Capture the cell that displays the provided text and extract its (X, Y) central coordinate. 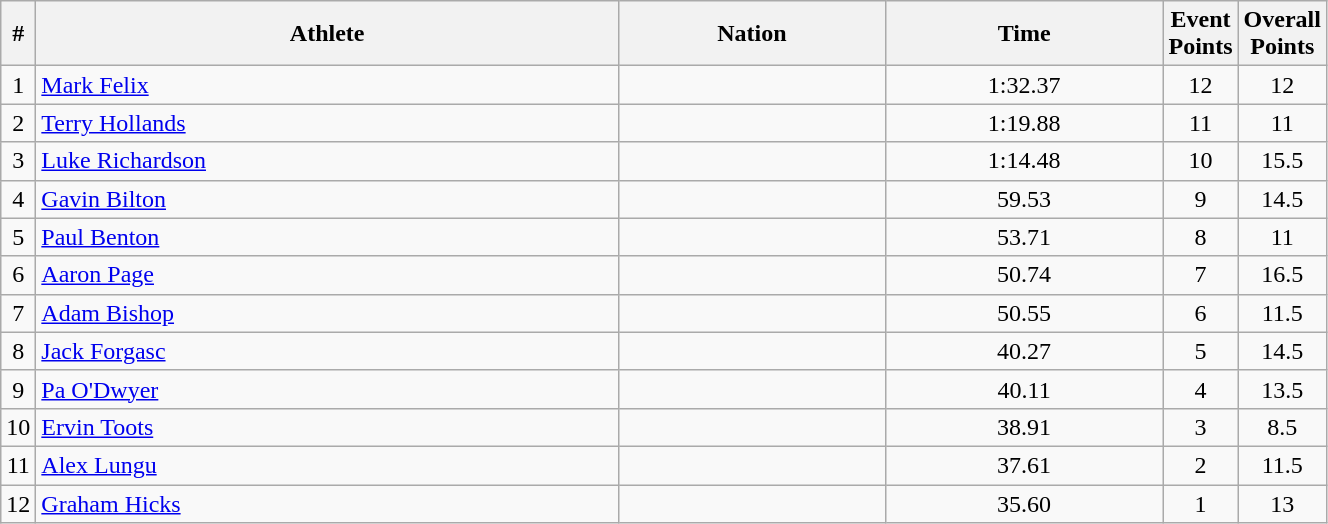
59.53 (1024, 199)
Athlete (328, 34)
Overall Points (1282, 34)
Time (1024, 34)
40.27 (1024, 351)
16.5 (1282, 275)
13 (1282, 503)
Alex Lungu (328, 465)
Luke Richardson (328, 161)
Ervin Toots (328, 427)
Paul Benton (328, 237)
35.60 (1024, 503)
40.11 (1024, 389)
Adam Bishop (328, 313)
1:14.48 (1024, 161)
Nation (752, 34)
38.91 (1024, 427)
# (18, 34)
1:32.37 (1024, 85)
50.74 (1024, 275)
Terry Hollands (328, 123)
13.5 (1282, 389)
Mark Felix (328, 85)
Aaron Page (328, 275)
Graham Hicks (328, 503)
Pa O'Dwyer (328, 389)
53.71 (1024, 237)
37.61 (1024, 465)
1:19.88 (1024, 123)
8.5 (1282, 427)
Gavin Bilton (328, 199)
Event Points (1200, 34)
Jack Forgasc (328, 351)
50.55 (1024, 313)
15.5 (1282, 161)
